Provide the [x, y] coordinate of the cell's center where the given text is located.  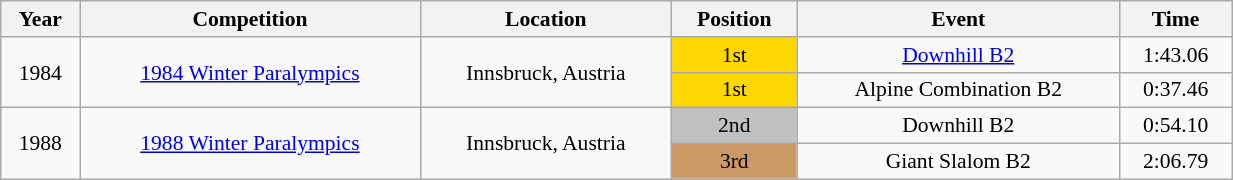
Giant Slalom B2 [958, 162]
0:37.46 [1176, 90]
Competition [250, 19]
2nd [734, 126]
Alpine Combination B2 [958, 90]
1:43.06 [1176, 55]
1988 Winter Paralympics [250, 144]
1988 [40, 144]
Event [958, 19]
Location [546, 19]
3rd [734, 162]
0:54.10 [1176, 126]
1984 Winter Paralympics [250, 72]
Year [40, 19]
1984 [40, 72]
Position [734, 19]
2:06.79 [1176, 162]
Time [1176, 19]
